Pinpoint the cell where the given text exists, returning its (x, y) midpoint coordinate. 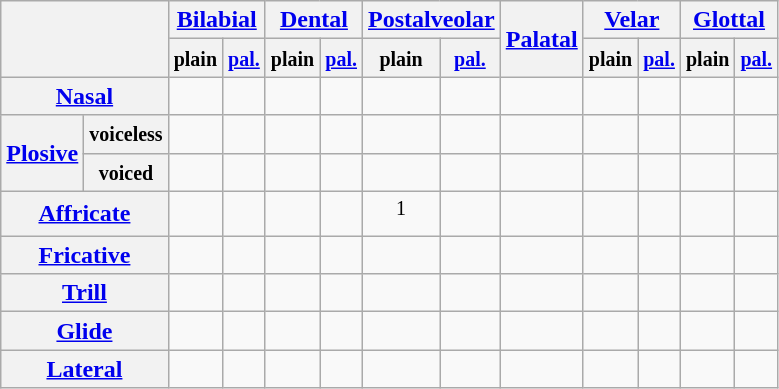
Fricative (84, 255)
voiced (126, 172)
Bilabial (216, 20)
1 (402, 214)
Dental (314, 20)
Palatal (542, 39)
Glottal (728, 20)
Glide (84, 331)
Lateral (84, 369)
Nasal (84, 96)
Trill (84, 293)
Affricate (84, 214)
Plosive (42, 153)
voiceless (126, 134)
Postalveolar (432, 20)
Velar (632, 20)
